Identify which cell holds the provided text, then report its [x, y] central coordinate. 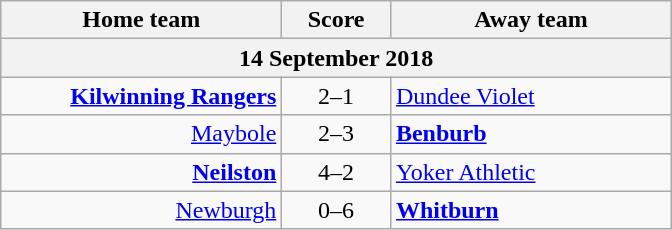
Yoker Athletic [530, 172]
Whitburn [530, 210]
2–1 [336, 96]
14 September 2018 [336, 58]
Kilwinning Rangers [142, 96]
Away team [530, 20]
Benburb [530, 134]
4–2 [336, 172]
0–6 [336, 210]
Neilston [142, 172]
Score [336, 20]
Home team [142, 20]
Maybole [142, 134]
Dundee Violet [530, 96]
Newburgh [142, 210]
2–3 [336, 134]
